Extract the [x, y] coordinate from the center of the cell holding the provided text.  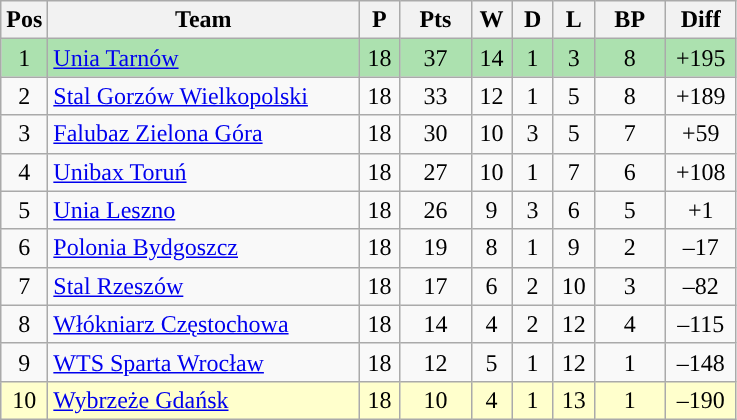
+195 [700, 58]
Pts [436, 20]
Włókniarz Częstochowa [204, 324]
Pos [24, 20]
+108 [700, 172]
W [492, 20]
Polonia Bydgoszcz [204, 248]
30 [436, 134]
Team [204, 20]
–82 [700, 286]
–17 [700, 248]
WTS Sparta Wrocław [204, 362]
19 [436, 248]
BP [630, 20]
L [574, 20]
Unia Leszno [204, 210]
–190 [700, 400]
Stal Rzeszów [204, 286]
+59 [700, 134]
26 [436, 210]
27 [436, 172]
Wybrzeże Gdańsk [204, 400]
13 [574, 400]
P [380, 20]
33 [436, 96]
Unia Tarnów [204, 58]
+189 [700, 96]
17 [436, 286]
–115 [700, 324]
+1 [700, 210]
Unibax Toruń [204, 172]
Falubaz Zielona Góra [204, 134]
37 [436, 58]
–148 [700, 362]
D [532, 20]
Stal Gorzów Wielkopolski [204, 96]
Diff [700, 20]
